Determine the [x, y] coordinate at the center of the cell enclosing the given text.  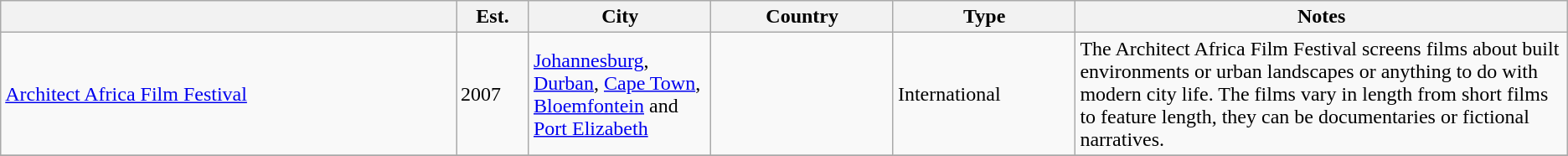
Country [802, 17]
Johannesburg, Durban, Cape Town, Bloemfontein and Port Elizabeth [620, 94]
Type [983, 17]
2007 [493, 94]
City [620, 17]
Architect Africa Film Festival [229, 94]
Notes [1322, 17]
Est. [493, 17]
International [983, 94]
